Detect which cell encompasses the target text, then output its (x, y) center coordinate. 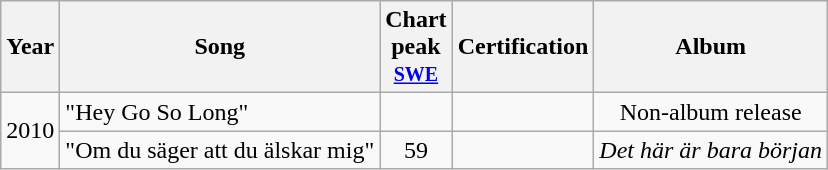
Certification (523, 47)
Det här är bara början (711, 150)
Chart peakSWE (416, 47)
Album (711, 47)
"Om du säger att du älskar mig" (220, 150)
2010 (30, 131)
"Hey Go So Long" (220, 112)
59 (416, 150)
Year (30, 47)
Song (220, 47)
Non-album release (711, 112)
